From the cell containing the given text, extract its center point as [X, Y] coordinate. 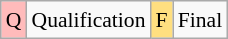
Q [14, 20]
Qualification [89, 20]
F [162, 20]
Final [200, 20]
